Provide the [X, Y] coordinate of the cell's center where the given text is located.  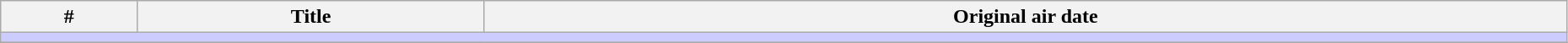
Original air date [1026, 17]
# [69, 17]
Title [311, 17]
